Provide the [X, Y] coordinate of the cell's center where the given text is located.  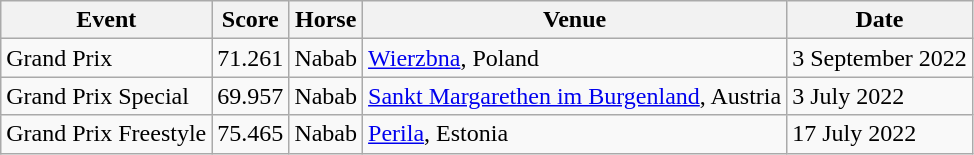
Sankt Margarethen im Burgenland, Austria [575, 96]
Event [106, 20]
Horse [326, 20]
3 July 2022 [880, 96]
Score [250, 20]
3 September 2022 [880, 58]
Perila, Estonia [575, 134]
Date [880, 20]
Grand Prix Special [106, 96]
Grand Prix [106, 58]
17 July 2022 [880, 134]
69.957 [250, 96]
Venue [575, 20]
71.261 [250, 58]
Grand Prix Freestyle [106, 134]
75.465 [250, 134]
Wierzbna, Poland [575, 58]
